Identify which cell holds the provided text, then report its (x, y) central coordinate. 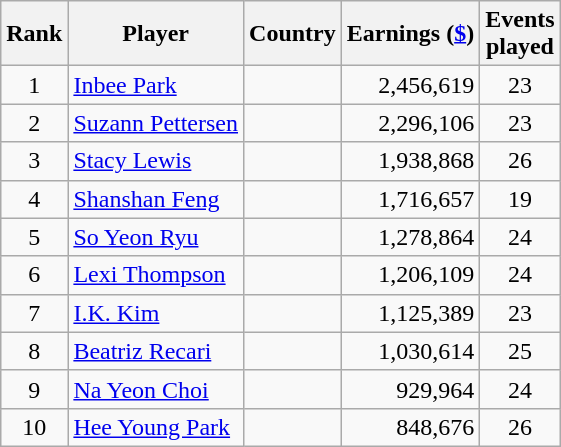
1,716,657 (410, 199)
10 (34, 427)
I.K. Kim (156, 313)
Shanshan Feng (156, 199)
929,964 (410, 389)
2,296,106 (410, 123)
Rank (34, 34)
1,125,389 (410, 313)
1 (34, 85)
Eventsplayed (520, 34)
5 (34, 237)
1,206,109 (410, 275)
1,938,868 (410, 161)
Country (293, 34)
So Yeon Ryu (156, 237)
4 (34, 199)
9 (34, 389)
Stacy Lewis (156, 161)
Lexi Thompson (156, 275)
2 (34, 123)
1,278,864 (410, 237)
848,676 (410, 427)
Earnings ($) (410, 34)
Inbee Park (156, 85)
3 (34, 161)
19 (520, 199)
25 (520, 351)
Na Yeon Choi (156, 389)
8 (34, 351)
Suzann Pettersen (156, 123)
6 (34, 275)
Hee Young Park (156, 427)
7 (34, 313)
Beatriz Recari (156, 351)
2,456,619 (410, 85)
1,030,614 (410, 351)
Player (156, 34)
